Scan for the cell matching the given text and deliver its [X, Y] coordinate at center. 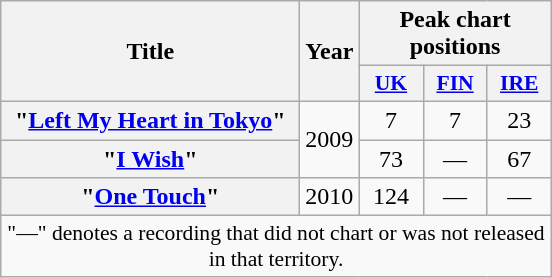
Peak chart positions [455, 34]
2010 [330, 197]
IRE [519, 84]
UK [391, 84]
23 [519, 120]
FIN [455, 84]
"I Wish" [150, 159]
Year [330, 52]
67 [519, 159]
"One Touch" [150, 197]
"—" denotes a recording that did not chart or was not releasedin that territory. [276, 246]
2009 [330, 139]
"Left My Heart in Tokyo" [150, 120]
124 [391, 197]
Title [150, 52]
73 [391, 159]
